Capture the cell that displays the provided text and extract its (x, y) central coordinate. 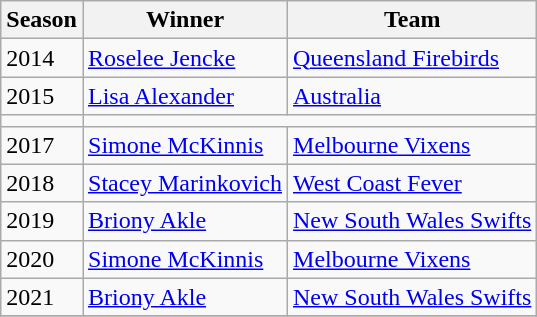
2018 (42, 183)
2019 (42, 221)
Team (412, 20)
Stacey Marinkovich (184, 183)
Queensland Firebirds (412, 58)
2017 (42, 145)
2021 (42, 297)
2020 (42, 259)
2014 (42, 58)
West Coast Fever (412, 183)
Season (42, 20)
Roselee Jencke (184, 58)
Lisa Alexander (184, 96)
Winner (184, 20)
2015 (42, 96)
Australia (412, 96)
